Locate the cell with the specified text and output its [x, y] center coordinate. 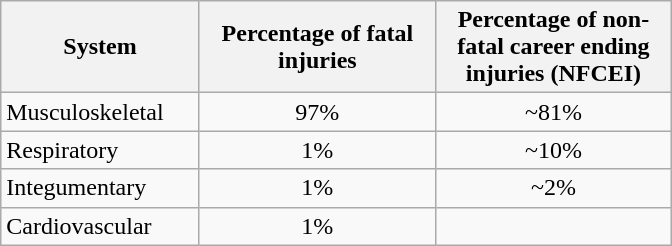
System [100, 47]
~10% [553, 150]
Integumentary [100, 188]
Respiratory [100, 150]
Cardiovascular [100, 226]
Percentage of fatal injuries [317, 47]
~2% [553, 188]
~81% [553, 112]
97% [317, 112]
Percentage of non-fatal career ending injuries (NFCEI) [553, 47]
Musculoskeletal [100, 112]
